Pinpoint the cell where the given text exists, returning its [X, Y] midpoint coordinate. 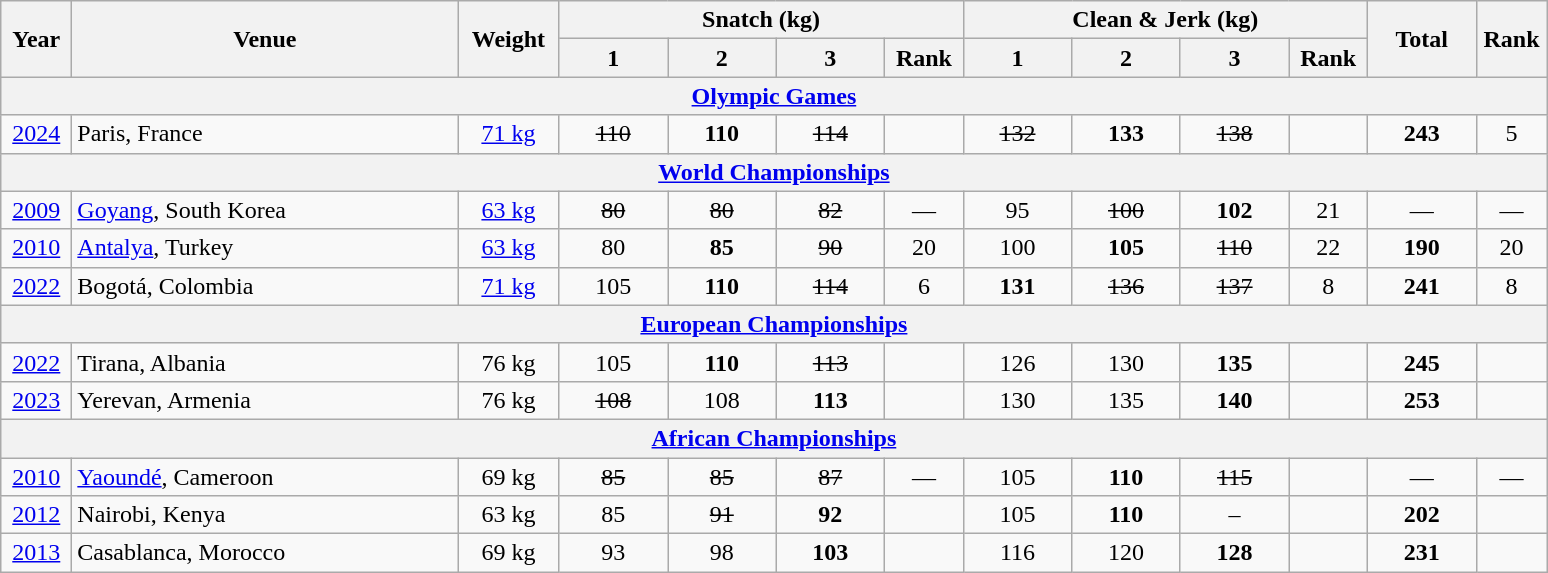
131 [1018, 286]
133 [1126, 134]
87 [830, 477]
102 [1234, 210]
243 [1422, 134]
138 [1234, 134]
Bogotá, Colombia [265, 286]
Paris, France [265, 134]
190 [1422, 248]
Antalya, Turkey [265, 248]
Venue [265, 39]
98 [722, 553]
95 [1018, 210]
120 [1126, 553]
136 [1126, 286]
Total [1422, 39]
140 [1234, 400]
Nairobi, Kenya [265, 515]
2009 [36, 210]
– [1234, 515]
92 [830, 515]
Weight [508, 39]
Goyang, South Korea [265, 210]
Yaoundé, Cameroon [265, 477]
Year [36, 39]
Yerevan, Armenia [265, 400]
Snatch (kg) [761, 20]
245 [1422, 362]
Tirana, Albania [265, 362]
African Championships [774, 438]
91 [722, 515]
2024 [36, 134]
115 [1234, 477]
128 [1234, 553]
202 [1422, 515]
116 [1018, 553]
European Championships [774, 324]
5 [1512, 134]
93 [614, 553]
6 [924, 286]
231 [1422, 553]
90 [830, 248]
241 [1422, 286]
Casablanca, Morocco [265, 553]
2013 [36, 553]
126 [1018, 362]
103 [830, 553]
137 [1234, 286]
253 [1422, 400]
82 [830, 210]
2023 [36, 400]
World Championships [774, 172]
Clean & Jerk (kg) [1165, 20]
2012 [36, 515]
21 [1328, 210]
132 [1018, 134]
22 [1328, 248]
Olympic Games [774, 96]
